Pinpoint the cell where the given text exists, returning its [X, Y] midpoint coordinate. 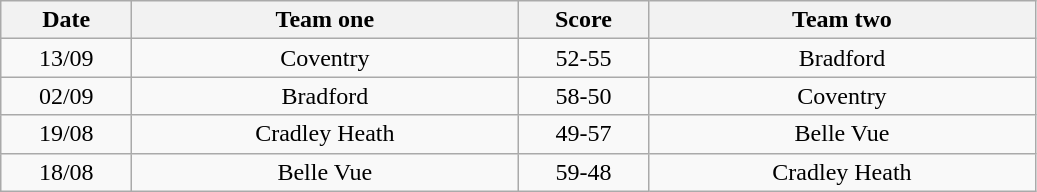
52-55 [584, 58]
02/09 [66, 96]
Score [584, 20]
Team one [325, 20]
Team two [842, 20]
19/08 [66, 134]
13/09 [66, 58]
59-48 [584, 172]
Date [66, 20]
49-57 [584, 134]
58-50 [584, 96]
18/08 [66, 172]
